For the text-containing cell, return its midpoint in [x, y] coordinate format. 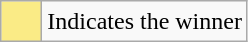
Indicates the winner [145, 22]
